Detect which cell encompasses the target text, then output its (X, Y) center coordinate. 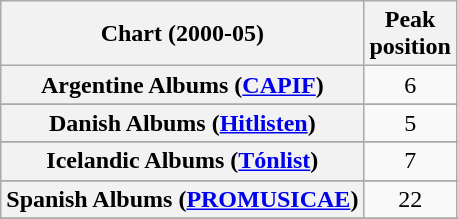
Argentine Albums (CAPIF) (182, 85)
22 (410, 199)
6 (410, 85)
Peak position (410, 34)
Chart (2000-05) (182, 34)
Spanish Albums (PROMUSICAE) (182, 199)
Danish Albums (Hitlisten) (182, 123)
Icelandic Albums (Tónlist) (182, 161)
5 (410, 123)
7 (410, 161)
